Detect which cell encompasses the target text, then output its [X, Y] center coordinate. 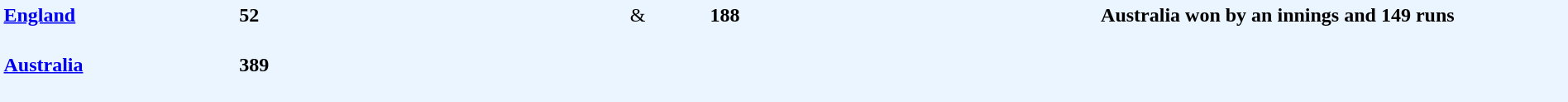
& [667, 27]
188 [903, 27]
Australia won by an innings and 149 runs [1333, 51]
England [119, 27]
52 [433, 27]
389 [433, 76]
Australia [119, 76]
